Locate the cell with the specified text and output its [x, y] center coordinate. 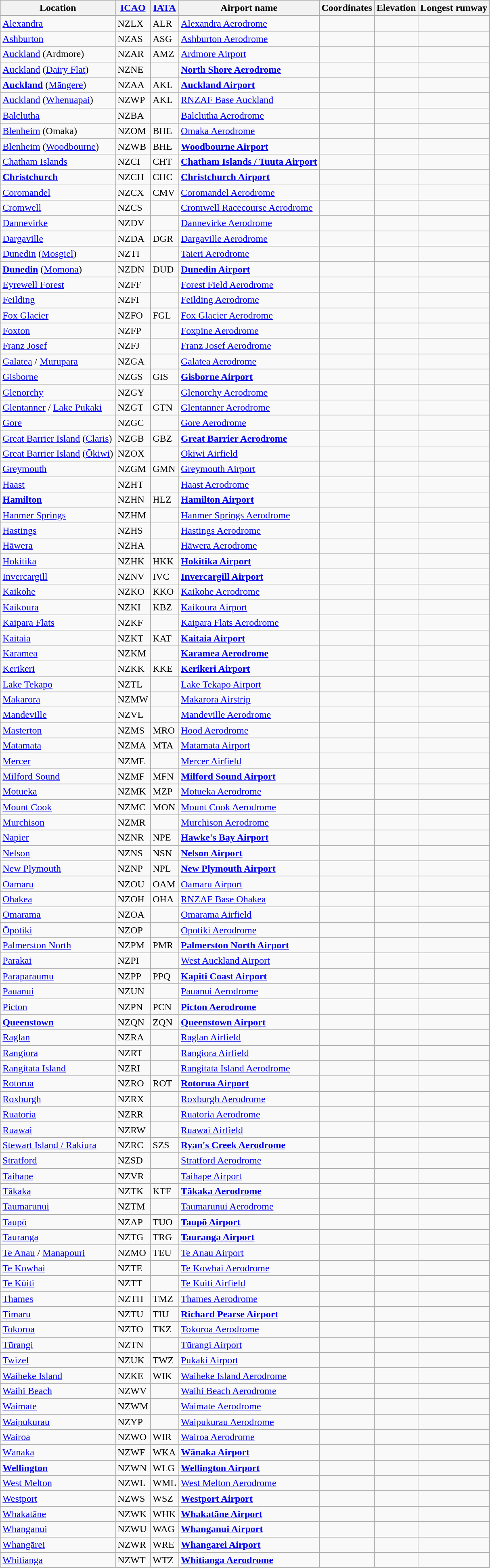
Oamaru Airport [249, 884]
NZMR [133, 822]
Te Kuiti Airfield [249, 1283]
NZMO [133, 1253]
Te Anau / Manapouri [58, 1253]
Waipukurau [58, 1421]
Taihape [58, 1176]
Ruatoria Aerodrome [249, 1114]
NZTM [133, 1207]
Te Anau Airport [249, 1253]
DUD [165, 269]
NZOU [133, 884]
Dunedin Airport [249, 269]
NZHK [133, 561]
Karamea Aerodrome [249, 653]
Waimate Aerodrome [249, 1406]
Makarora Airstrip [249, 700]
GMN [165, 469]
NZWN [133, 1468]
Rotorua [58, 1084]
GIS [165, 377]
KAT [165, 638]
Wānaka [58, 1453]
NZSD [133, 1160]
NZAA [133, 85]
HKK [165, 561]
Great Barrier Aerodrome [249, 438]
PCN [165, 1007]
AMZ [165, 54]
Whangarei Airport [249, 1545]
Greymouth [58, 469]
Paraparaumu [58, 976]
Westport Airport [249, 1499]
MRO [165, 730]
NZHM [133, 515]
FGL [165, 315]
Dannevirke Aerodrome [249, 223]
Glentanner / Lake Pukaki [58, 407]
Murchison [58, 822]
Waiheke Island Aerodrome [249, 1375]
NZHN [133, 500]
Stratford [58, 1160]
Taumarunui Aerodrome [249, 1207]
NZWV [133, 1391]
Ruawai [58, 1130]
Richard Pearse Airport [249, 1314]
ALR [165, 23]
KTF [165, 1191]
NZTK [133, 1191]
TUO [165, 1222]
NZDA [133, 239]
Ruatoria [58, 1114]
Whangārei [58, 1545]
KKE [165, 669]
TEU [165, 1253]
Eyrewell Forest [58, 285]
Franz Josef [58, 346]
Wellington Airport [249, 1468]
NZME [133, 761]
WSZ [165, 1499]
Hood Aerodrome [249, 730]
NZCI [133, 161]
Hastings [58, 530]
Glentanner Aerodrome [249, 407]
Queenstown Airport [249, 1022]
NZKF [133, 623]
NZTU [133, 1314]
Longest runway [454, 8]
WRE [165, 1545]
NZOM [133, 131]
Taihape Airport [249, 1176]
NZRW [133, 1130]
NZPP [133, 976]
NZPM [133, 945]
Kaikohe Aerodrome [249, 592]
New Plymouth [58, 868]
ASG [165, 39]
Tūrangi [58, 1345]
Queenstown [58, 1022]
Location [58, 8]
CMV [165, 193]
WKA [165, 1453]
Auckland Airport [249, 85]
West Melton Aerodrome [249, 1483]
HLZ [165, 500]
Glenorchy Aerodrome [249, 392]
Kaikōura [58, 607]
WTZ [165, 1560]
Lake Tekapo [58, 684]
Timaru [58, 1314]
DGR [165, 239]
North Shore Aerodrome [249, 69]
NZHA [133, 546]
Mandeville Aerodrome [249, 715]
Kaikohe [58, 592]
Palmerston North [58, 945]
Palmerston North Airport [249, 945]
MZP [165, 792]
Foxpine Aerodrome [249, 331]
NZFF [133, 285]
Rangiora [58, 1053]
Stewart Island / Rakiura [58, 1145]
RNZAF Base Ohakea [249, 899]
Fox Glacier Aerodrome [249, 315]
NZRT [133, 1053]
WHK [165, 1514]
NZTH [133, 1299]
NZGT [133, 407]
NZTN [133, 1345]
Kaipara Flats Aerodrome [249, 623]
Invercargill [58, 576]
NZKE [133, 1375]
SZS [165, 1145]
Kaikoura Airport [249, 607]
NZNR [133, 838]
NZPN [133, 1007]
NZGA [133, 361]
NZUK [133, 1360]
NZAS [133, 39]
Picton [58, 1007]
NZRR [133, 1114]
Foxton [58, 331]
Motueka Aerodrome [249, 792]
NZWM [133, 1406]
NZDN [133, 269]
WLG [165, 1468]
Hanmer Springs Aerodrome [249, 515]
NZMW [133, 700]
Roxburgh Aerodrome [249, 1099]
OHA [165, 899]
Kerikeri [58, 669]
Raglan [58, 1038]
NZMC [133, 807]
ROT [165, 1084]
Oamaru [58, 884]
Hawke's Bay Airport [249, 838]
Whanganui Airport [249, 1529]
Omarama [58, 914]
Ashburton [58, 39]
Masterton [58, 730]
Dargaville Aerodrome [249, 239]
ZQN [165, 1022]
West Auckland Airport [249, 961]
Auckland (Māngere) [58, 85]
Te Kowhai [58, 1268]
Balclutha Aerodrome [249, 115]
PMR [165, 945]
NZWR [133, 1545]
Hokitika Airport [249, 561]
CHT [165, 161]
Kapiti Coast Airport [249, 976]
NZTI [133, 254]
NZTL [133, 684]
NZGY [133, 392]
Blenheim (Omaka) [58, 131]
WML [165, 1483]
NZWO [133, 1437]
Fox Glacier [58, 315]
NZNS [133, 853]
NZKI [133, 607]
NZOH [133, 899]
NZWK [133, 1514]
Mount Cook [58, 807]
NZHT [133, 484]
Hokitika [58, 561]
NZWT [133, 1560]
NZFP [133, 331]
Ashburton Aerodrome [249, 39]
West Melton [58, 1483]
Thames [58, 1299]
IVC [165, 576]
Chatham Islands / Tuuta Airport [249, 161]
Omarama Airfield [249, 914]
Parakai [58, 961]
Galatea Aerodrome [249, 361]
Auckland (Dairy Flat) [58, 69]
NZVR [133, 1176]
Te Kowhai Aerodrome [249, 1268]
Tauranga Airport [249, 1237]
NZWP [133, 100]
NZGC [133, 423]
NZKK [133, 669]
Haast [58, 484]
Lake Tekapo Airport [249, 684]
Kaitaia [58, 638]
New Plymouth Airport [249, 868]
NZQN [133, 1022]
Nelson Airport [249, 853]
TMZ [165, 1299]
NZTT [133, 1283]
KBZ [165, 607]
Chatham Islands [58, 161]
Rotorua Airport [249, 1084]
Gore [58, 423]
NZWB [133, 146]
NZWL [133, 1483]
Greymouth Airport [249, 469]
NZOP [133, 930]
NZUN [133, 992]
Woodbourne Airport [249, 146]
TWZ [165, 1360]
NZRX [133, 1099]
Forest Field Aerodrome [249, 285]
NZFO [133, 315]
Te Kūiti [58, 1283]
Pukaki Airport [249, 1360]
NZGS [133, 377]
NZRO [133, 1084]
NZMS [133, 730]
NZCH [133, 177]
NZAR [133, 54]
Pauanui Aerodrome [249, 992]
Coromandel [58, 193]
RNZAF Base Auckland [249, 100]
Ohakea [58, 899]
Dunedin (Momona) [58, 269]
NZTE [133, 1268]
Mandeville [58, 715]
WAG [165, 1529]
NZNV [133, 576]
Waipukurau Aerodrome [249, 1421]
Whakatāne Airport [249, 1514]
Invercargill Airport [249, 576]
Christchurch Airport [249, 177]
Pauanui [58, 992]
NZOX [133, 454]
Dunedin (Mosgiel) [58, 254]
Makarora [58, 700]
NZKT [133, 638]
Hamilton [58, 500]
Rangiora Airfield [249, 1053]
Coromandel Aerodrome [249, 193]
NZMA [133, 746]
Taupō [58, 1222]
Roxburgh [58, 1099]
Whitianga [58, 1560]
Milford Sound [58, 776]
Tauranga [58, 1237]
Airport name [249, 8]
Raglan Airfield [249, 1038]
NZMF [133, 776]
Kaipara Flats [58, 623]
Taumarunui [58, 1207]
NSN [165, 853]
Opotiki Aerodrome [249, 930]
NZHS [133, 530]
Glenorchy [58, 392]
NZPI [133, 961]
NPE [165, 838]
Waihi Beach [58, 1391]
NZKO [133, 592]
NZRA [133, 1038]
Waiheke Island [58, 1375]
Tokoroa [58, 1329]
Tākaka Aerodrome [249, 1191]
Dannevirke [58, 223]
NZFJ [133, 346]
NZWU [133, 1529]
NZTO [133, 1329]
Matamata [58, 746]
Balclutha [58, 115]
Great Barrier Island (Claris) [58, 438]
NZGB [133, 438]
Hāwera Aerodrome [249, 546]
Picton Aerodrome [249, 1007]
WIR [165, 1437]
WIK [165, 1375]
Karamea [58, 653]
Milford Sound Airport [249, 776]
Nelson [58, 853]
Galatea / Murupara [58, 361]
Coordinates [347, 8]
NZWF [133, 1453]
Westport [58, 1499]
MON [165, 807]
Tākaka [58, 1191]
Waimate [58, 1406]
NZTG [133, 1237]
Hamilton Airport [249, 500]
KKO [165, 592]
Cromwell Racecourse Aerodrome [249, 208]
Alexandra Aerodrome [249, 23]
Gore Aerodrome [249, 423]
MFN [165, 776]
Taieri Aerodrome [249, 254]
Ardmore Airport [249, 54]
NZCX [133, 193]
TIU [165, 1314]
TRG [165, 1237]
IATA [165, 8]
Kaitaia Airport [249, 638]
CHC [165, 177]
Taupō Airport [249, 1222]
GTN [165, 407]
Dargaville [58, 239]
Christchurch [58, 177]
Omaka Aerodrome [249, 131]
Ruawai Airfield [249, 1130]
ICAO [133, 8]
Blenheim (Woodbourne) [58, 146]
Wairoa Aerodrome [249, 1437]
OAM [165, 884]
Auckland (Ardmore) [58, 54]
Hanmer Springs [58, 515]
NZNP [133, 868]
Thames Aerodrome [249, 1299]
Auckland (Whenuapai) [58, 100]
Gisborne [58, 377]
Wānaka Airport [249, 1453]
Whakatāne [58, 1514]
Mount Cook Aerodrome [249, 807]
Twizel [58, 1360]
Haast Aerodrome [249, 484]
Tokoroa Aerodrome [249, 1329]
Mercer [58, 761]
Wairoa [58, 1437]
NZWS [133, 1499]
Feilding [58, 300]
Tūrangi Airport [249, 1345]
Kerikeri Airport [249, 669]
NZRC [133, 1145]
Feilding Aerodrome [249, 300]
Hāwera [58, 546]
Mercer Airfield [249, 761]
Cromwell [58, 208]
Hastings Aerodrome [249, 530]
NZCS [133, 208]
NZRI [133, 1068]
NZNE [133, 69]
NZGM [133, 469]
NZBA [133, 115]
NZKM [133, 653]
Rangitata Island Aerodrome [249, 1068]
Franz Josef Aerodrome [249, 346]
NZVL [133, 715]
Ōpōtiki [58, 930]
Okiwi Airfield [249, 454]
NZOA [133, 914]
NZYP [133, 1421]
TKZ [165, 1329]
NZFI [133, 300]
NZMK [133, 792]
Elevation [396, 8]
Waihi Beach Aerodrome [249, 1391]
NZLX [133, 23]
GBZ [165, 438]
Murchison Aerodrome [249, 822]
NZDV [133, 223]
Motueka [58, 792]
PPQ [165, 976]
Whanganui [58, 1529]
Alexandra [58, 23]
Great Barrier Island (Ōkiwi) [58, 454]
Matamata Airport [249, 746]
Ryan's Creek Aerodrome [249, 1145]
NPL [165, 868]
Wellington [58, 1468]
MTA [165, 746]
NZAP [133, 1222]
Rangitata Island [58, 1068]
Stratford Aerodrome [249, 1160]
Whitianga Aerodrome [249, 1560]
Gisborne Airport [249, 377]
Napier [58, 838]
